Search for the cell housing the specified text and yield its (x, y) center coordinate. 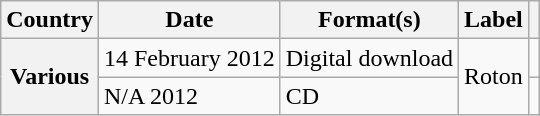
Label (494, 20)
Date (189, 20)
Digital download (369, 58)
Roton (494, 77)
Country (50, 20)
14 February 2012 (189, 58)
Various (50, 77)
Format(s) (369, 20)
CD (369, 96)
N/A 2012 (189, 96)
